Return [X, Y] of the center of cell containing provided text 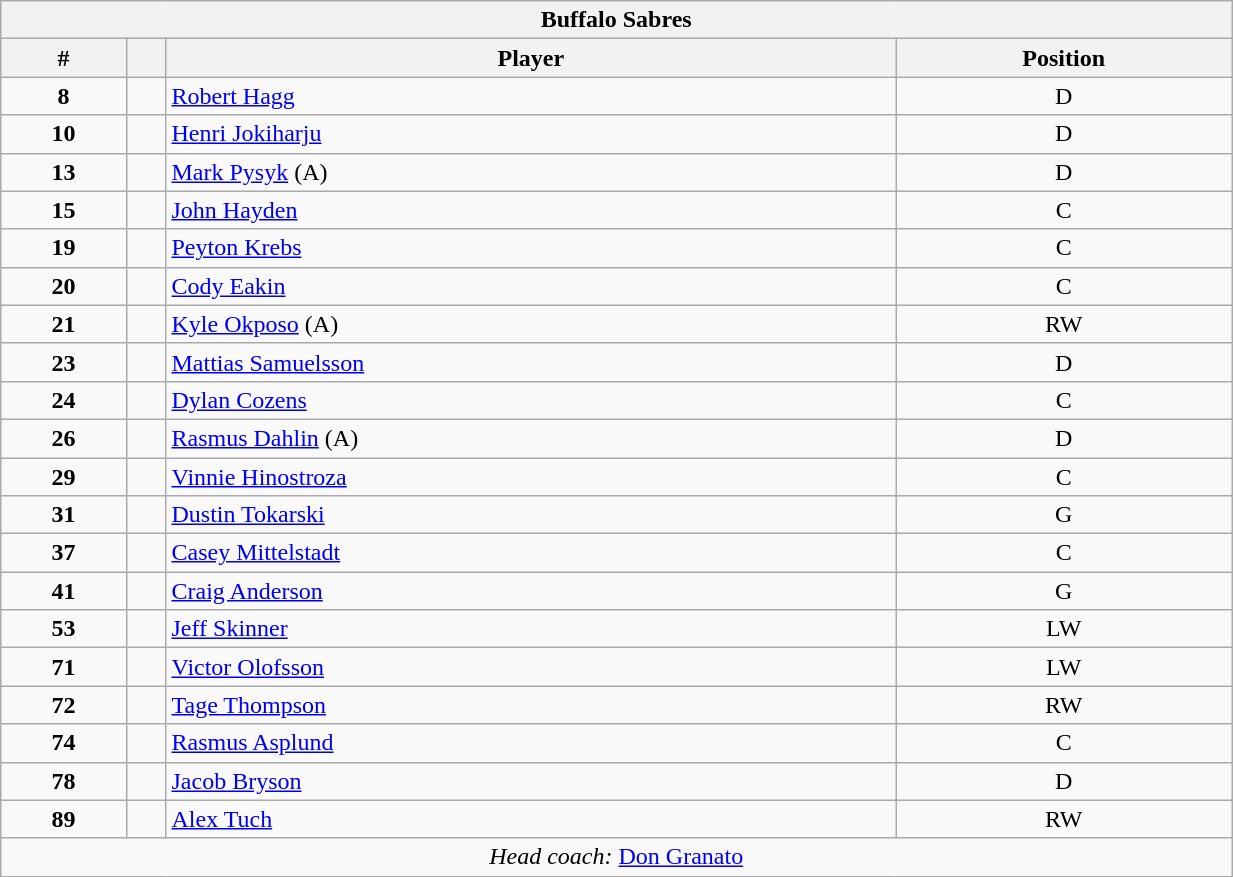
71 [64, 667]
Kyle Okposo (A) [531, 324]
24 [64, 400]
# [64, 58]
Position [1064, 58]
Jeff Skinner [531, 629]
21 [64, 324]
31 [64, 515]
78 [64, 781]
29 [64, 477]
Vinnie Hinostroza [531, 477]
Jacob Bryson [531, 781]
Robert Hagg [531, 96]
37 [64, 553]
Buffalo Sabres [616, 20]
Head coach: Don Granato [616, 857]
Alex Tuch [531, 819]
53 [64, 629]
8 [64, 96]
Casey Mittelstadt [531, 553]
13 [64, 172]
26 [64, 438]
15 [64, 210]
Tage Thompson [531, 705]
23 [64, 362]
Mattias Samuelsson [531, 362]
74 [64, 743]
Cody Eakin [531, 286]
19 [64, 248]
Rasmus Dahlin (A) [531, 438]
89 [64, 819]
Rasmus Asplund [531, 743]
41 [64, 591]
72 [64, 705]
Player [531, 58]
Mark Pysyk (A) [531, 172]
Dustin Tokarski [531, 515]
Craig Anderson [531, 591]
Victor Olofsson [531, 667]
20 [64, 286]
10 [64, 134]
Dylan Cozens [531, 400]
Henri Jokiharju [531, 134]
John Hayden [531, 210]
Peyton Krebs [531, 248]
